Determine the [X, Y] coordinate at the center of the cell enclosing the given text.  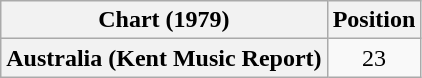
23 [374, 58]
Position [374, 20]
Chart (1979) [164, 20]
Australia (Kent Music Report) [164, 58]
